Detect which cell encompasses the target text, then output its [x, y] center coordinate. 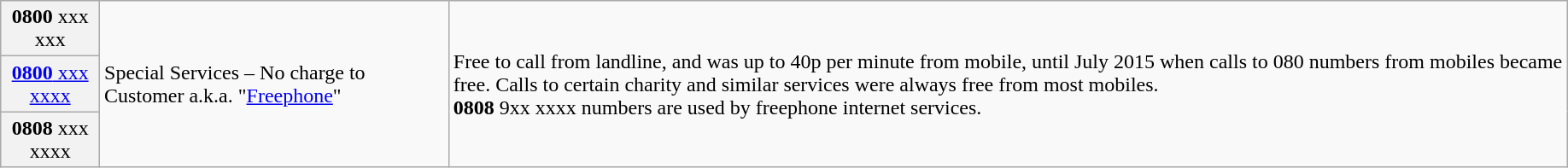
0800 xxx xxx [50, 29]
0800 xxx xxxx [50, 84]
0808 xxx xxxx [50, 140]
Special Services – No charge to Customer a.k.a. "Freephone" [275, 84]
